Scan for the cell matching the given text and deliver its [X, Y] coordinate at center. 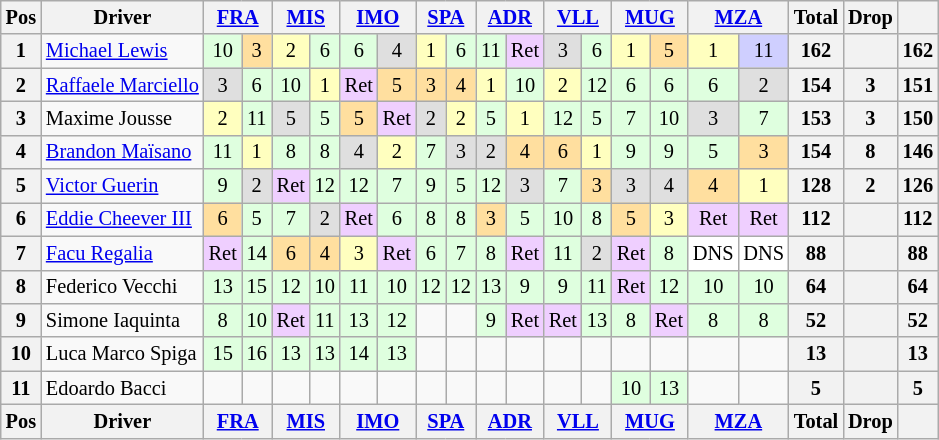
Michael Lewis [122, 51]
151 [918, 85]
Raffaele Marciello [122, 85]
128 [816, 186]
150 [918, 118]
Edoardo Bacci [122, 388]
146 [918, 152]
126 [918, 186]
Luca Marco Spiga [122, 354]
Eddie Cheever III [122, 219]
Brandon Maïsano [122, 152]
Simone Iaquinta [122, 320]
Facu Regalia [122, 253]
Victor Guerin [122, 186]
Maxime Jousse [122, 118]
153 [816, 118]
Federico Vecchi [122, 287]
16 [257, 354]
